Provide the (x, y) coordinate of the cell's center where the given text is located.  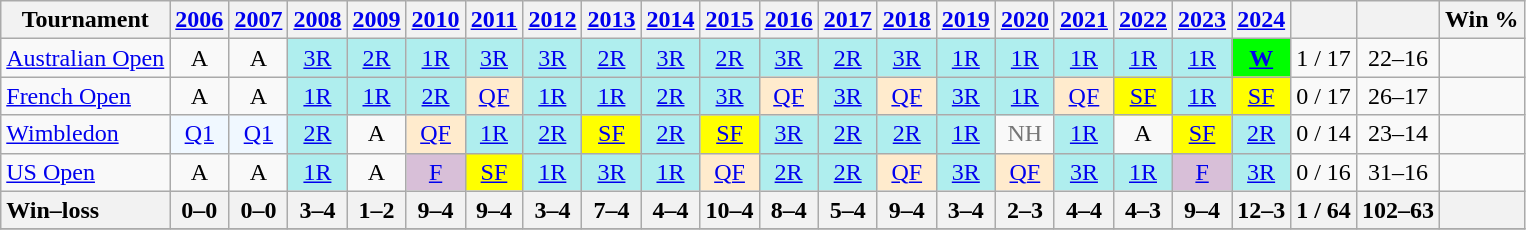
2012 (552, 20)
2006 (200, 20)
2010 (436, 20)
2015 (730, 20)
2013 (612, 20)
2020 (1024, 20)
2016 (788, 20)
10–4 (730, 210)
0 / 14 (1324, 134)
4–3 (1142, 210)
2021 (1084, 20)
French Open (86, 96)
22–16 (1398, 58)
31–16 (1398, 172)
2023 (1202, 20)
2014 (670, 20)
0 / 17 (1324, 96)
8–4 (788, 210)
Australian Open (86, 58)
2007 (258, 20)
1–2 (376, 210)
2018 (906, 20)
Win % (1482, 20)
0 / 16 (1324, 172)
102–63 (1398, 210)
2–3 (1024, 210)
2008 (318, 20)
7–4 (612, 210)
1 / 17 (1324, 58)
2009 (376, 20)
2017 (848, 20)
1 / 64 (1324, 210)
Win–loss (86, 210)
2024 (1262, 20)
Tournament (86, 20)
NH (1024, 134)
26–17 (1398, 96)
5–4 (848, 210)
Wimbledon (86, 134)
2022 (1142, 20)
12–3 (1262, 210)
2011 (494, 20)
W (1262, 58)
23–14 (1398, 134)
US Open (86, 172)
2019 (966, 20)
